Determine the (x, y) coordinate at the center of the cell enclosing the given text.  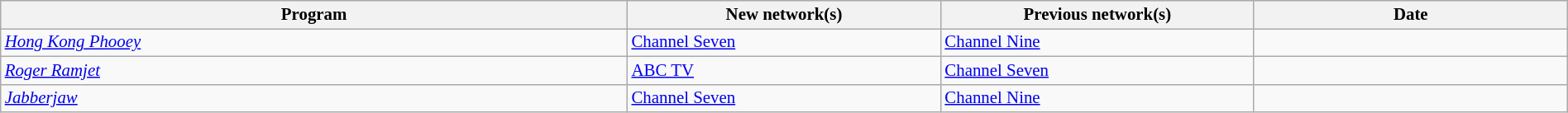
Date (1411, 15)
Roger Ramjet (314, 70)
Jabberjaw (314, 98)
New network(s) (784, 15)
ABC TV (784, 70)
Hong Kong Phooey (314, 42)
Previous network(s) (1097, 15)
Program (314, 15)
